Locate the cell with the specified text and output its (x, y) center coordinate. 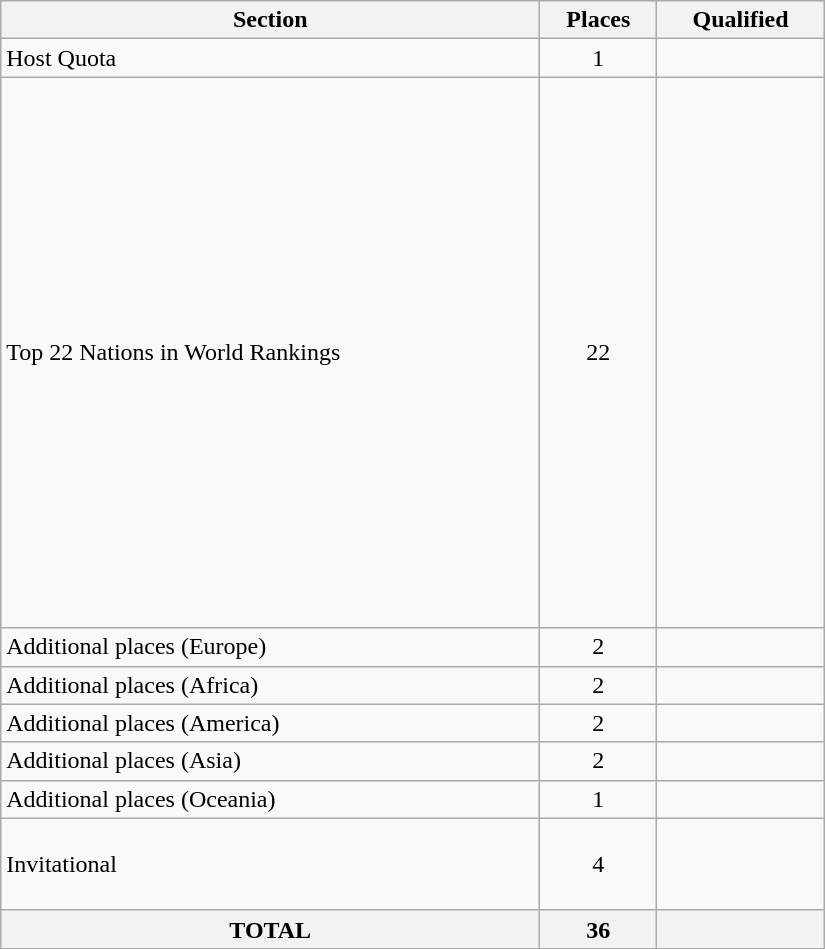
Additional places (Oceania) (270, 799)
4 (598, 864)
Invitational (270, 864)
36 (598, 929)
Qualified (740, 20)
Additional places (Europe) (270, 647)
Additional places (Africa) (270, 685)
Places (598, 20)
Host Quota (270, 58)
Section (270, 20)
TOTAL (270, 929)
Top 22 Nations in World Rankings (270, 352)
Additional places (Asia) (270, 761)
22 (598, 352)
Additional places (America) (270, 723)
